Find where the given text appears and provide that cell's center as (x, y) coordinate. 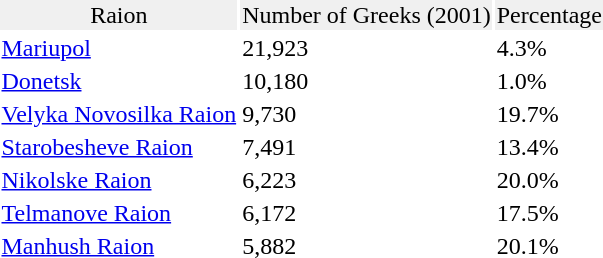
Velyka Novosilka Raion (119, 114)
Mariupol (119, 48)
19.7% (549, 114)
Raion (119, 15)
Starobesheve Raion (119, 147)
Percentage (549, 15)
6,223 (367, 180)
4.3% (549, 48)
1.0% (549, 81)
10,180 (367, 81)
Number of Greeks (2001) (367, 15)
6,172 (367, 213)
7,491 (367, 147)
Donetsk (119, 81)
Nikolske Raion (119, 180)
Telmanove Raion (119, 213)
13.4% (549, 147)
9,730 (367, 114)
20.0% (549, 180)
17.5% (549, 213)
21,923 (367, 48)
